Detect which cell encompasses the target text, then output its [x, y] center coordinate. 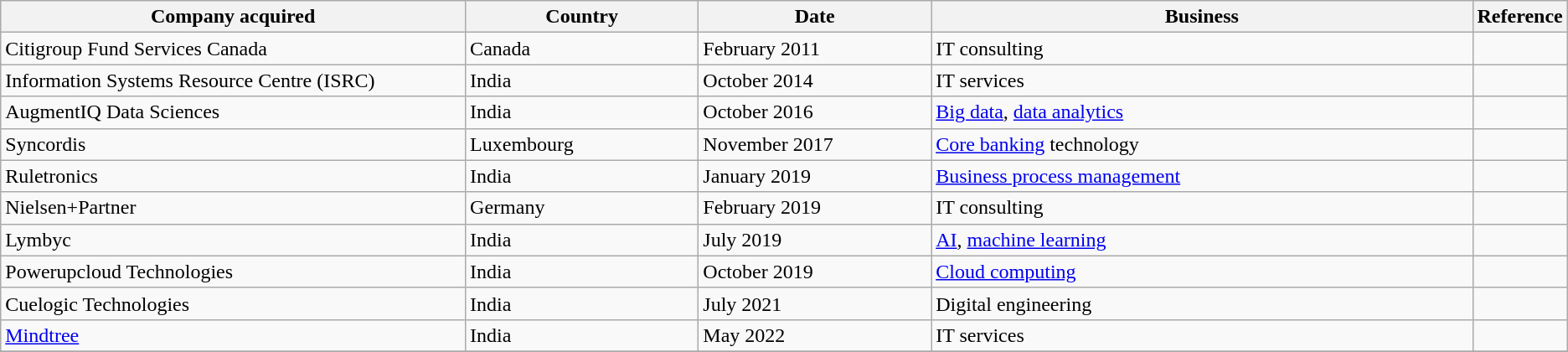
July 2021 [815, 303]
Luxembourg [582, 144]
Business [1202, 17]
Citigroup Fund Services Canada [233, 49]
February 2019 [815, 208]
Big data, data analytics [1202, 112]
Cuelogic Technologies [233, 303]
AI, machine learning [1202, 240]
Information Systems Resource Centre (ISRC) [233, 80]
AugmentIQ Data Sciences [233, 112]
Syncordis [233, 144]
Country [582, 17]
Date [815, 17]
October 2014 [815, 80]
January 2019 [815, 176]
Canada [582, 49]
Nielsen+Partner [233, 208]
Business process management [1202, 176]
October 2019 [815, 272]
February 2011 [815, 49]
Digital engineering [1202, 303]
Ruletronics [233, 176]
Germany [582, 208]
Core banking technology [1202, 144]
October 2016 [815, 112]
July 2019 [815, 240]
May 2022 [815, 335]
Mindtree [233, 335]
Lymbyc [233, 240]
Reference [1519, 17]
Powerupcloud Technologies [233, 272]
Cloud computing [1202, 272]
Company acquired [233, 17]
November 2017 [815, 144]
